Extract the [x, y] coordinate from the center of the cell holding the provided text.  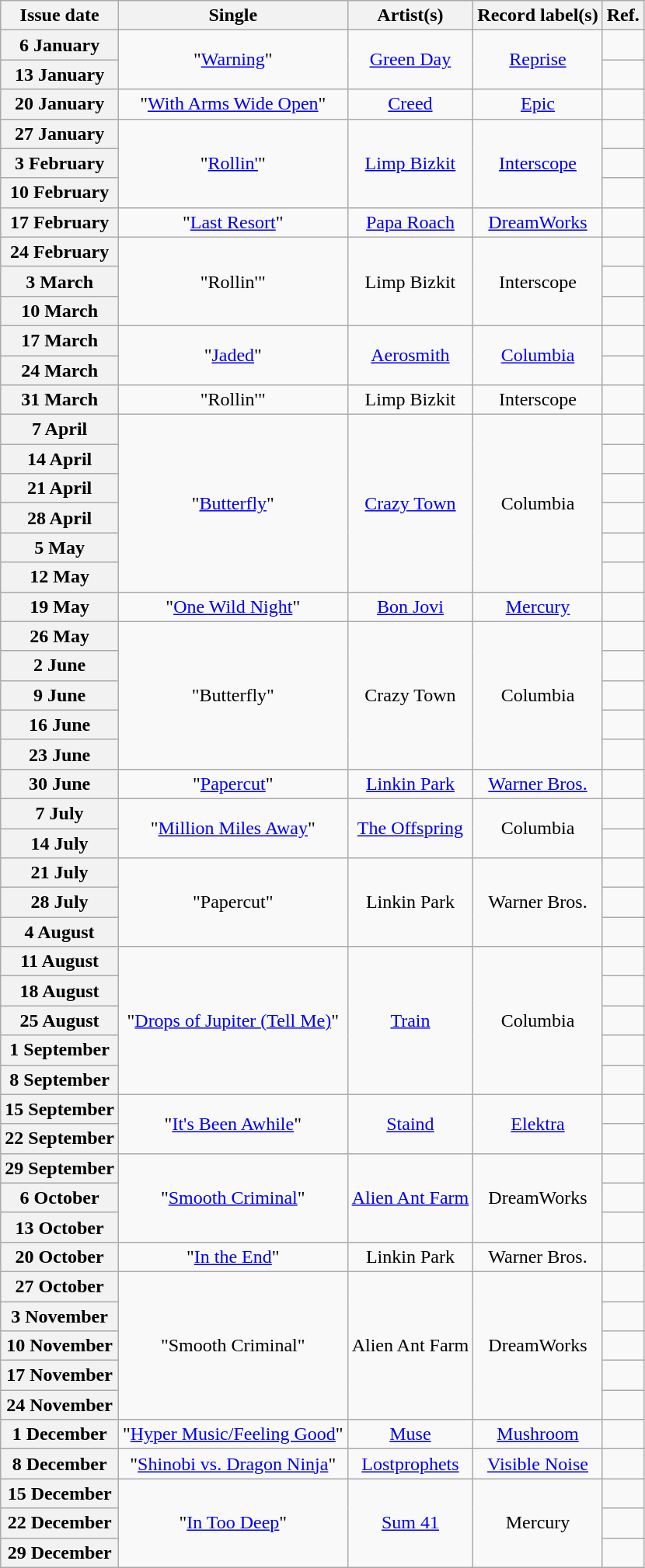
Train [410, 1020]
30 June [60, 784]
Creed [410, 104]
27 January [60, 134]
15 December [60, 1493]
"Last Resort" [233, 222]
24 February [60, 252]
"With Arms Wide Open" [233, 104]
13 January [60, 75]
8 September [60, 1080]
20 October [60, 1257]
13 October [60, 1227]
Papa Roach [410, 222]
5 May [60, 548]
11 August [60, 961]
Single [233, 16]
7 April [60, 429]
10 March [60, 311]
Record label(s) [538, 16]
Aerosmith [410, 355]
Lostprophets [410, 1464]
28 July [60, 902]
15 September [60, 1109]
24 November [60, 1405]
1 December [60, 1434]
"Shinobi vs. Dragon Ninja" [233, 1464]
The Offspring [410, 828]
Ref. [623, 16]
"In Too Deep" [233, 1523]
20 January [60, 104]
18 August [60, 991]
6 October [60, 1198]
28 April [60, 518]
2 June [60, 666]
Visible Noise [538, 1464]
10 November [60, 1346]
"Jaded" [233, 355]
29 December [60, 1552]
"In the End" [233, 1257]
Staind [410, 1124]
"One Wild Night" [233, 607]
Muse [410, 1434]
9 June [60, 695]
Reprise [538, 60]
22 September [60, 1139]
Elektra [538, 1124]
8 December [60, 1464]
7 July [60, 813]
16 June [60, 725]
31 March [60, 400]
Issue date [60, 16]
10 February [60, 193]
Epic [538, 104]
"Million Miles Away" [233, 828]
12 May [60, 577]
23 June [60, 754]
21 July [60, 873]
24 March [60, 370]
27 October [60, 1286]
6 January [60, 45]
22 December [60, 1523]
Green Day [410, 60]
25 August [60, 1020]
14 July [60, 843]
Mushroom [538, 1434]
"Warning" [233, 60]
14 April [60, 459]
17 March [60, 340]
1 September [60, 1050]
Sum 41 [410, 1523]
19 May [60, 607]
4 August [60, 932]
26 May [60, 636]
"Hyper Music/Feeling Good" [233, 1434]
"It's Been Awhile" [233, 1124]
Artist(s) [410, 16]
21 April [60, 488]
3 March [60, 281]
3 February [60, 163]
17 February [60, 222]
Bon Jovi [410, 607]
3 November [60, 1316]
17 November [60, 1375]
"Drops of Jupiter (Tell Me)" [233, 1020]
29 September [60, 1168]
